Determine the (X, Y) coordinate at the center of the cell enclosing the given text.  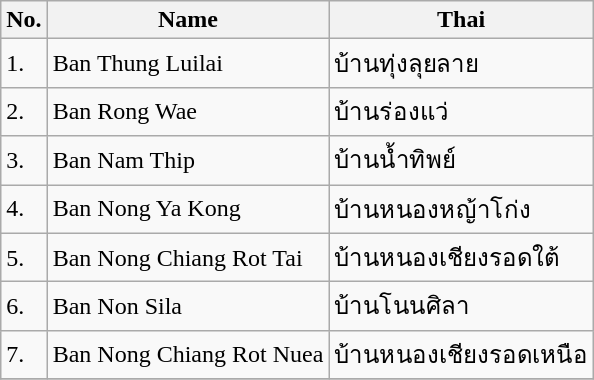
Ban Nong Chiang Rot Tai (188, 258)
Ban Non Sila (188, 306)
No. (24, 20)
บ้านโนนศิลา (462, 306)
6. (24, 306)
Ban Nam Thip (188, 160)
บ้านร่องแว่ (462, 112)
บ้านน้ำทิพย์ (462, 160)
4. (24, 208)
Ban Rong Wae (188, 112)
3. (24, 160)
Ban Nong Ya Kong (188, 208)
2. (24, 112)
บ้านทุ่งลุยลาย (462, 64)
Thai (462, 20)
Ban Thung Luilai (188, 64)
7. (24, 354)
5. (24, 258)
1. (24, 64)
Name (188, 20)
Ban Nong Chiang Rot Nuea (188, 354)
บ้านหนองหญ้าโก่ง (462, 208)
บ้านหนองเชียงรอดเหนือ (462, 354)
บ้านหนองเชียงรอดใต้ (462, 258)
